Find where the given text appears and provide that cell's center as [X, Y] coordinate. 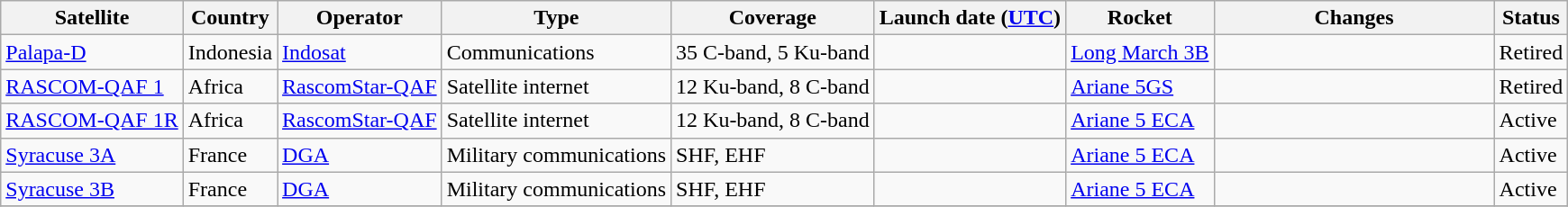
Rocket [1140, 18]
RASCOM-QAF 1 [92, 86]
Indonesia [230, 52]
Communications [556, 52]
Status [1531, 18]
RASCOM-QAF 1R [92, 121]
Long March 3B [1140, 52]
Indosat [360, 52]
35 C-band, 5 Ku-band [773, 52]
Type [556, 18]
Ariane 5GS [1140, 86]
Palapa-D [92, 52]
Coverage [773, 18]
Country [230, 18]
Syracuse 3B [92, 189]
Operator [360, 18]
Satellite [92, 18]
Syracuse 3A [92, 155]
Launch date (UTC) [970, 18]
Changes [1354, 18]
